Return the (X, Y) coordinate for the center point of the cell that contains the specified text.  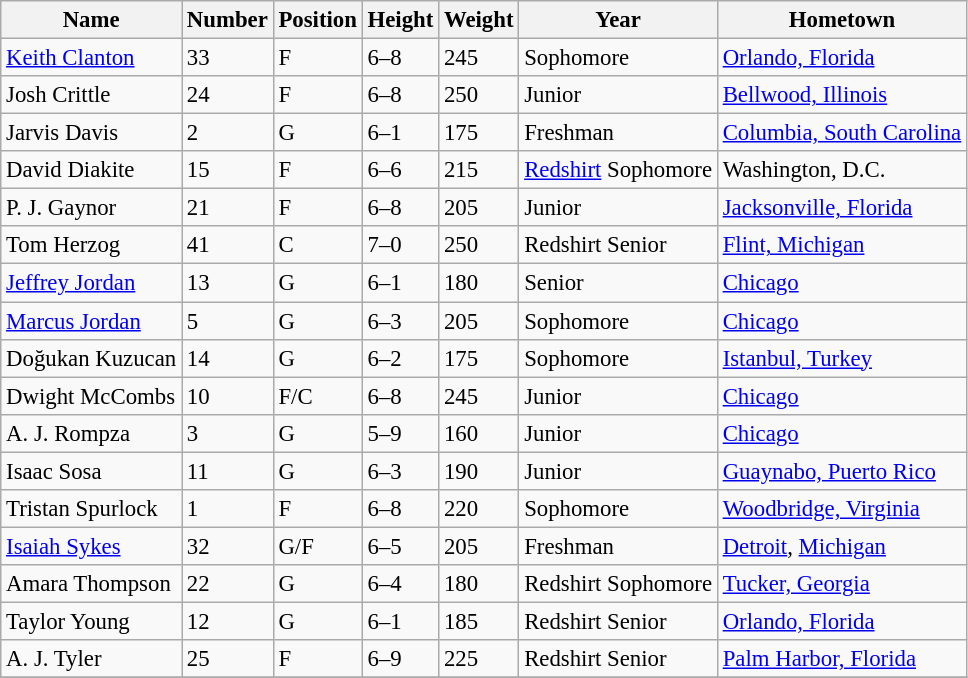
5–9 (400, 433)
6–9 (400, 659)
Name (92, 20)
Jeffrey Jordan (92, 283)
Isaiah Sykes (92, 546)
Weight (479, 20)
6–5 (400, 546)
F/C (318, 396)
1 (228, 509)
185 (479, 621)
Flint, Michigan (842, 245)
Detroit, Michigan (842, 546)
Jacksonville, Florida (842, 208)
Senior (618, 283)
Doğukan Kuzucan (92, 358)
Columbia, South Carolina (842, 133)
G/F (318, 546)
Josh Crittle (92, 95)
32 (228, 546)
Marcus Jordan (92, 321)
24 (228, 95)
25 (228, 659)
13 (228, 283)
Number (228, 20)
2 (228, 133)
P. J. Gaynor (92, 208)
10 (228, 396)
Height (400, 20)
220 (479, 509)
215 (479, 170)
21 (228, 208)
5 (228, 321)
Washington, D.C. (842, 170)
14 (228, 358)
Hometown (842, 20)
Woodbridge, Virginia (842, 509)
3 (228, 433)
Keith Clanton (92, 58)
7–0 (400, 245)
225 (479, 659)
6–2 (400, 358)
Bellwood, Illinois (842, 95)
Tristan Spurlock (92, 509)
Taylor Young (92, 621)
190 (479, 471)
Isaac Sosa (92, 471)
A. J. Tyler (92, 659)
A. J. Rompza (92, 433)
41 (228, 245)
160 (479, 433)
15 (228, 170)
Guaynabo, Puerto Rico (842, 471)
11 (228, 471)
6–4 (400, 584)
Jarvis Davis (92, 133)
Dwight McCombs (92, 396)
22 (228, 584)
33 (228, 58)
Tucker, Georgia (842, 584)
Amara Thompson (92, 584)
Tom Herzog (92, 245)
Istanbul, Turkey (842, 358)
6–6 (400, 170)
Palm Harbor, Florida (842, 659)
Position (318, 20)
Year (618, 20)
C (318, 245)
12 (228, 621)
David Diakite (92, 170)
